Identify which cell holds the provided text, then report its (x, y) central coordinate. 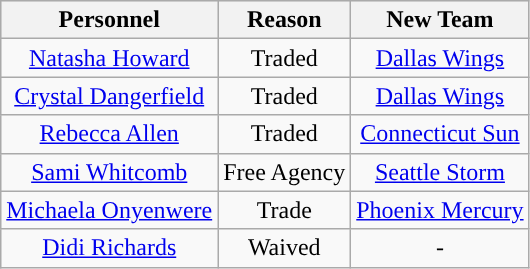
Crystal Dangerfield (110, 96)
Trade (284, 210)
Connecticut Sun (440, 134)
New Team (440, 20)
- (440, 248)
Waived (284, 248)
Phoenix Mercury (440, 210)
Seattle Storm (440, 172)
Didi Richards (110, 248)
Michaela Onyenwere (110, 210)
Reason (284, 20)
Sami Whitcomb (110, 172)
Personnel (110, 20)
Natasha Howard (110, 58)
Free Agency (284, 172)
Rebecca Allen (110, 134)
